Return (x, y) of the center of cell containing provided text 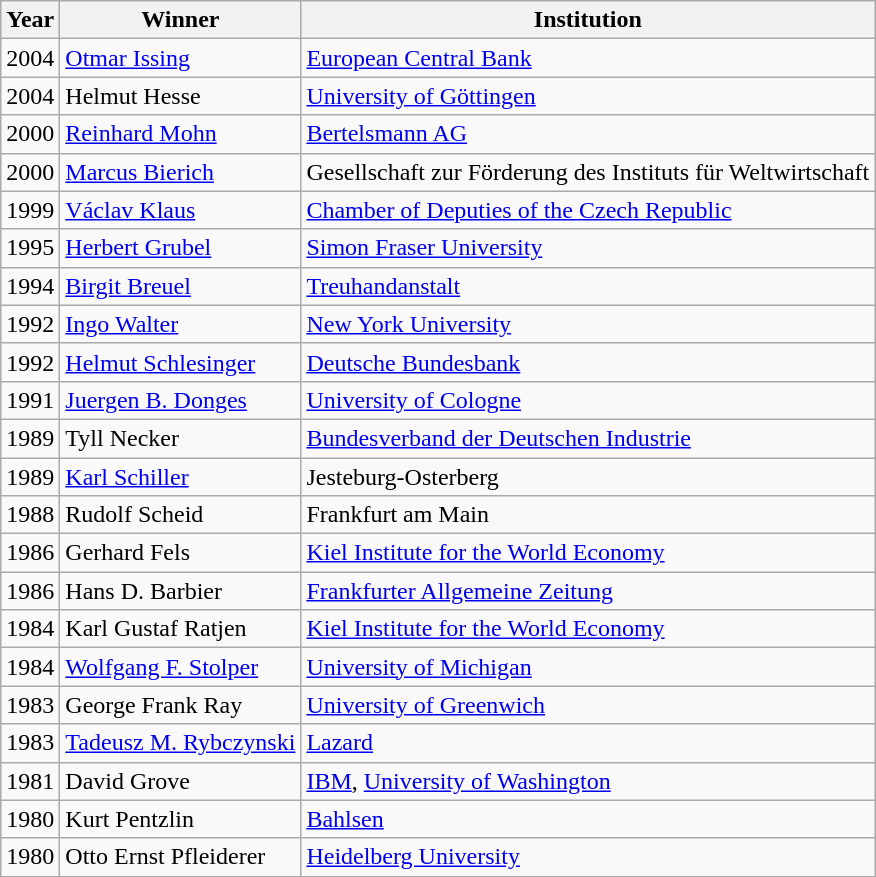
George Frank Ray (180, 705)
Deutsche Bundesbank (588, 362)
European Central Bank (588, 58)
Ingo Walter (180, 324)
Tyll Necker (180, 438)
Otto Ernst Pfleiderer (180, 857)
Chamber of Deputies of the Czech Republic (588, 210)
Winner (180, 20)
Wolfgang F. Stolper (180, 667)
Helmut Hesse (180, 96)
1995 (30, 248)
1991 (30, 400)
New York University (588, 324)
Otmar Issing (180, 58)
Helmut Schlesinger (180, 362)
Treuhandanstalt (588, 286)
1981 (30, 781)
Reinhard Mohn (180, 134)
Frankfurt am Main (588, 515)
University of Michigan (588, 667)
Lazard (588, 743)
David Grove (180, 781)
Juergen B. Donges (180, 400)
Birgit Breuel (180, 286)
Václav Klaus (180, 210)
Tadeusz M. Rybczynski (180, 743)
University of Cologne (588, 400)
Kurt Pentzlin (180, 819)
Gesellschaft zur Förderung des Instituts für Weltwirtschaft (588, 172)
1988 (30, 515)
Marcus Bierich (180, 172)
Year (30, 20)
Frankfurter Allgemeine Zeitung (588, 591)
Heidelberg University (588, 857)
Karl Gustaf Ratjen (180, 629)
Bundesverband der Deutschen Industrie (588, 438)
Jesteburg-Osterberg (588, 477)
University of Greenwich (588, 705)
Rudolf Scheid (180, 515)
1994 (30, 286)
University of Göttingen (588, 96)
Bahlsen (588, 819)
Institution (588, 20)
Gerhard Fels (180, 553)
Karl Schiller (180, 477)
1999 (30, 210)
Herbert Grubel (180, 248)
Simon Fraser University (588, 248)
Bertelsmann AG (588, 134)
IBM, University of Washington (588, 781)
Hans D. Barbier (180, 591)
